Scan for the cell matching the given text and deliver its [x, y] coordinate at center. 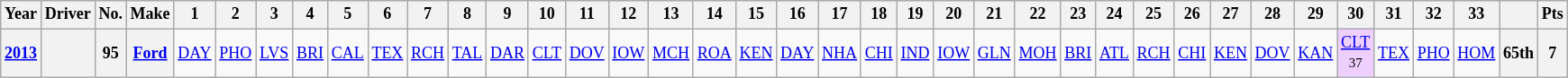
12 [629, 14]
6 [387, 14]
19 [916, 14]
28 [1272, 14]
15 [756, 14]
MCH [671, 53]
Pts [1552, 14]
Driver [68, 14]
MOH [1038, 53]
26 [1192, 14]
14 [714, 14]
IND [916, 53]
ROA [714, 53]
13 [671, 14]
21 [994, 14]
CLT37 [1355, 53]
16 [798, 14]
23 [1078, 14]
65th [1519, 53]
GLN [994, 53]
4 [310, 14]
2 [236, 14]
9 [508, 14]
17 [840, 14]
TAL [467, 53]
2013 [22, 53]
29 [1316, 14]
11 [587, 14]
HOM [1476, 53]
33 [1476, 14]
20 [953, 14]
30 [1355, 14]
10 [546, 14]
No. [110, 14]
3 [274, 14]
95 [110, 53]
8 [467, 14]
18 [879, 14]
24 [1115, 14]
CLT [546, 53]
22 [1038, 14]
5 [348, 14]
25 [1153, 14]
KAN [1316, 53]
32 [1433, 14]
CAL [348, 53]
Ford [150, 53]
LVS [274, 53]
31 [1394, 14]
DAR [508, 53]
NHA [840, 53]
27 [1231, 14]
Make [150, 14]
1 [195, 14]
Year [22, 14]
ATL [1115, 53]
